Output the (X, Y) coordinate of the center of the cell containing the given text.  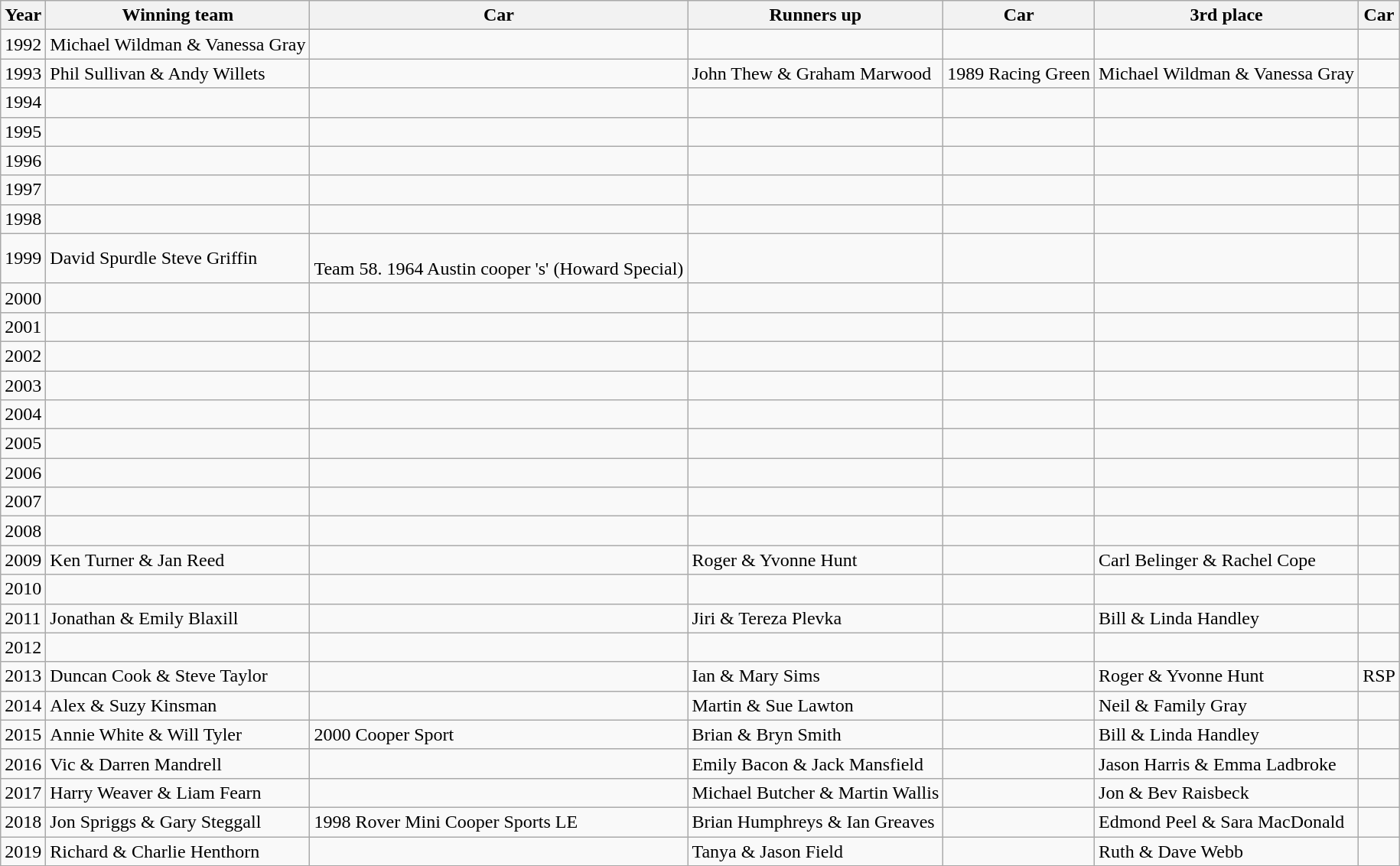
1998 Rover Mini Cooper Sports LE (499, 822)
2018 (23, 822)
Alex & Suzy Kinsman (177, 705)
Tanya & Jason Field (816, 851)
2015 (23, 734)
RSP (1379, 676)
1998 (23, 219)
Jon Spriggs & Gary Steggall (177, 822)
1989 Racing Green (1019, 73)
1999 (23, 259)
Phil Sullivan & Andy Willets (177, 73)
2008 (23, 531)
2001 (23, 327)
1993 (23, 73)
Vic & Darren Mandrell (177, 763)
Winning team (177, 15)
Neil & Family Gray (1227, 705)
Edmond Peel & Sara MacDonald (1227, 822)
3rd place (1227, 15)
2016 (23, 763)
Brian & Bryn Smith (816, 734)
David Spurdle Steve Griffin (177, 259)
2017 (23, 793)
Ruth & Dave Webb (1227, 851)
Ian & Mary Sims (816, 676)
Jiri & Tereza Plevka (816, 618)
Year (23, 15)
1994 (23, 103)
1996 (23, 161)
2000 Cooper Sport (499, 734)
2010 (23, 589)
Jason Harris & Emma Ladbroke (1227, 763)
Emily Bacon & Jack Mansfield (816, 763)
Runners up (816, 15)
2011 (23, 618)
2019 (23, 851)
Team 58. 1964 Austin cooper 's' (Howard Special) (499, 259)
Duncan Cook & Steve Taylor (177, 676)
2014 (23, 705)
2002 (23, 356)
Jonathan & Emily Blaxill (177, 618)
2009 (23, 560)
2003 (23, 385)
2013 (23, 676)
2005 (23, 444)
2006 (23, 473)
Michael Butcher & Martin Wallis (816, 793)
1992 (23, 44)
1995 (23, 132)
2004 (23, 415)
Harry Weaver & Liam Fearn (177, 793)
2000 (23, 298)
2012 (23, 647)
Richard & Charlie Henthorn (177, 851)
Carl Belinger & Rachel Cope (1227, 560)
2007 (23, 502)
Jon & Bev Raisbeck (1227, 793)
Ken Turner & Jan Reed (177, 560)
Martin & Sue Lawton (816, 705)
Brian Humphreys & Ian Greaves (816, 822)
John Thew & Graham Marwood (816, 73)
Annie White & Will Tyler (177, 734)
1997 (23, 190)
